Locate the cell with the specified text and output its (x, y) center coordinate. 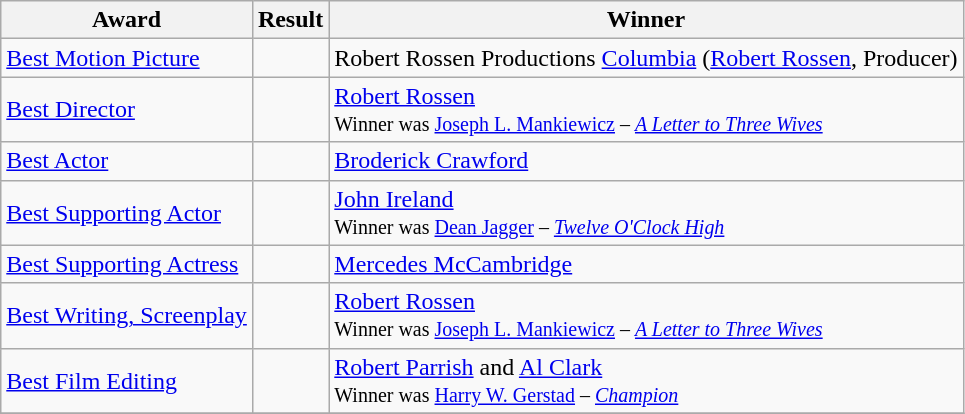
John Ireland Winner was Dean Jagger – Twelve O'Clock High (646, 212)
Award (127, 20)
Best Actor (127, 161)
Best Motion Picture (127, 58)
Best Writing, Screenplay (127, 316)
Best Supporting Actor (127, 212)
Winner (646, 20)
Result (290, 20)
Broderick Crawford (646, 161)
Mercedes McCambridge (646, 264)
Robert Parrish and Al Clark Winner was Harry W. Gerstad – Champion (646, 380)
Best Supporting Actress (127, 264)
Best Director (127, 110)
Robert Rossen Productions Columbia (Robert Rossen, Producer) (646, 58)
Best Film Editing (127, 380)
